Provide the [X, Y] coordinate of the cell's center where the given text is located.  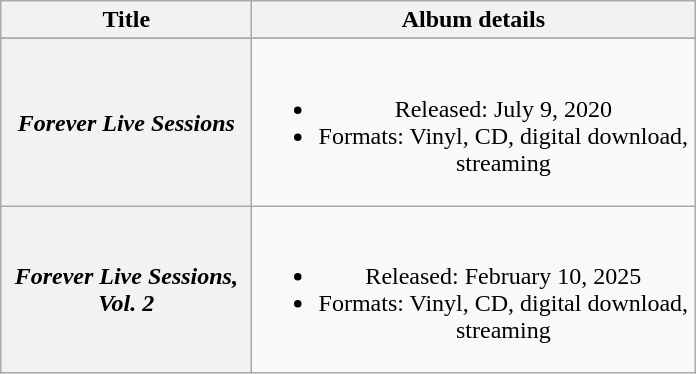
Released: February 10, 2025Formats: Vinyl, CD, digital download, streaming [474, 290]
Forever Live Sessions, Vol. 2 [126, 290]
Forever Live Sessions [126, 122]
Released: July 9, 2020Formats: Vinyl, CD, digital download, streaming [474, 122]
Title [126, 20]
Album details [474, 20]
